Return the [x, y] coordinate for the center point of the cell that contains the specified text.  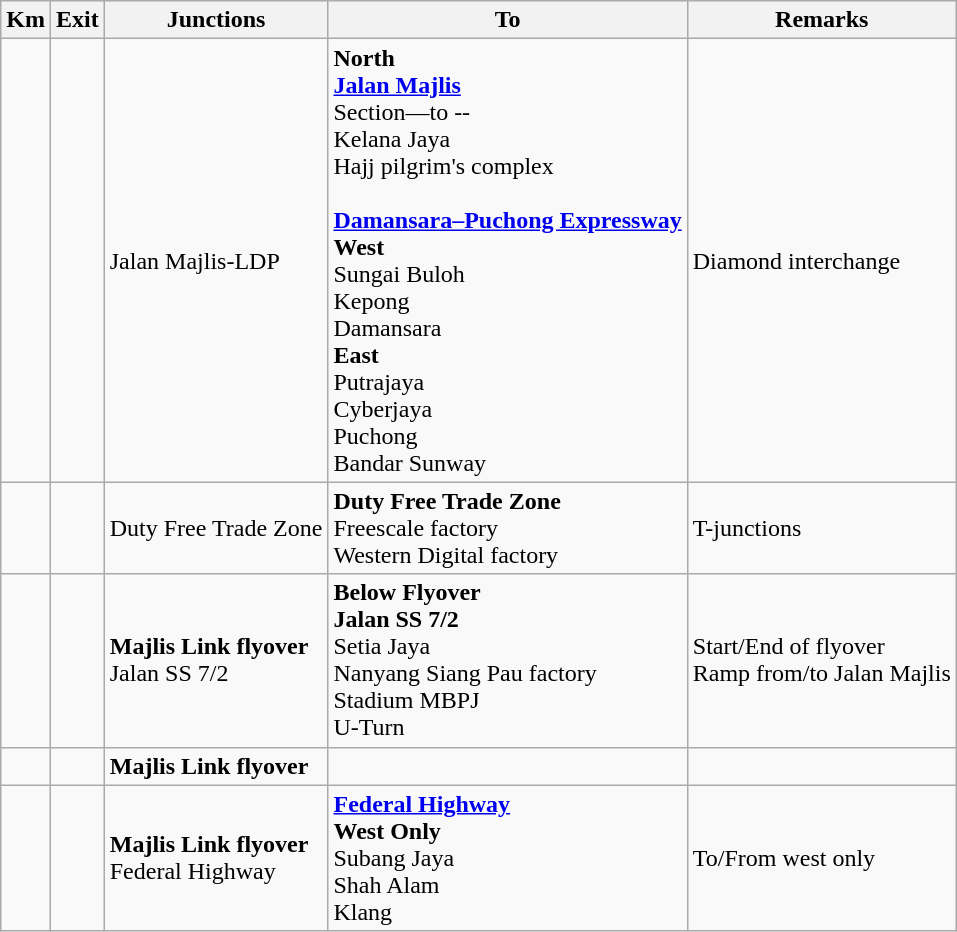
Diamond interchange [822, 260]
Below FlyoverJalan SS 7/2Setia JayaNanyang Siang Pau factoryStadium MBPJU-Turn [508, 660]
Km [26, 20]
T-junctions [822, 528]
To/From west only [822, 858]
Remarks [822, 20]
Start/End of flyoverRamp from/to Jalan Majlis [822, 660]
Majlis Link flyoverJalan SS 7/2 [216, 660]
Duty Free Trade ZoneFreescale factoryWestern Digital factory [508, 528]
Junctions [216, 20]
Duty Free Trade Zone [216, 528]
To [508, 20]
Majlis Link flyover [216, 766]
Exit [77, 20]
Majlis Link flyoverFederal Highway [216, 858]
Federal HighwayWest OnlySubang JayaShah AlamKlang [508, 858]
Jalan Majlis-LDP [216, 260]
